From the cell containing the given text, extract its center point as [X, Y] coordinate. 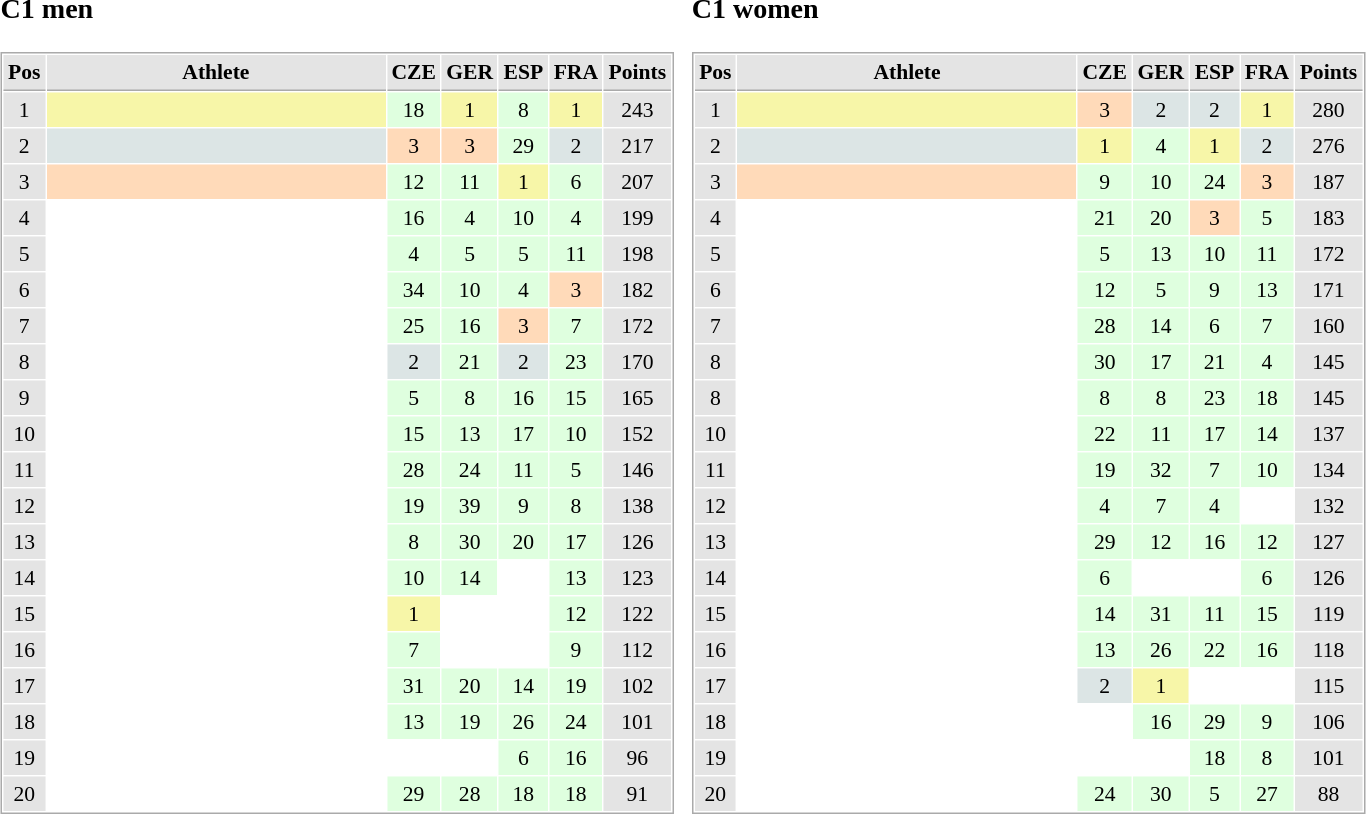
160 [1328, 326]
118 [1328, 650]
112 [638, 650]
170 [638, 362]
183 [1328, 218]
25 [414, 326]
207 [638, 182]
132 [1328, 506]
199 [638, 218]
27 [1266, 794]
243 [638, 110]
280 [1328, 110]
152 [638, 434]
39 [470, 506]
34 [414, 290]
102 [638, 686]
165 [638, 398]
137 [1328, 434]
171 [1328, 290]
123 [638, 578]
127 [1328, 542]
32 [1161, 470]
115 [1328, 686]
276 [1328, 146]
138 [638, 506]
119 [1328, 614]
96 [638, 758]
122 [638, 614]
106 [1328, 722]
182 [638, 290]
187 [1328, 182]
91 [638, 794]
217 [638, 146]
88 [1328, 794]
198 [638, 254]
146 [638, 470]
134 [1328, 470]
